Identify which cell holds the provided text, then report its [X, Y] central coordinate. 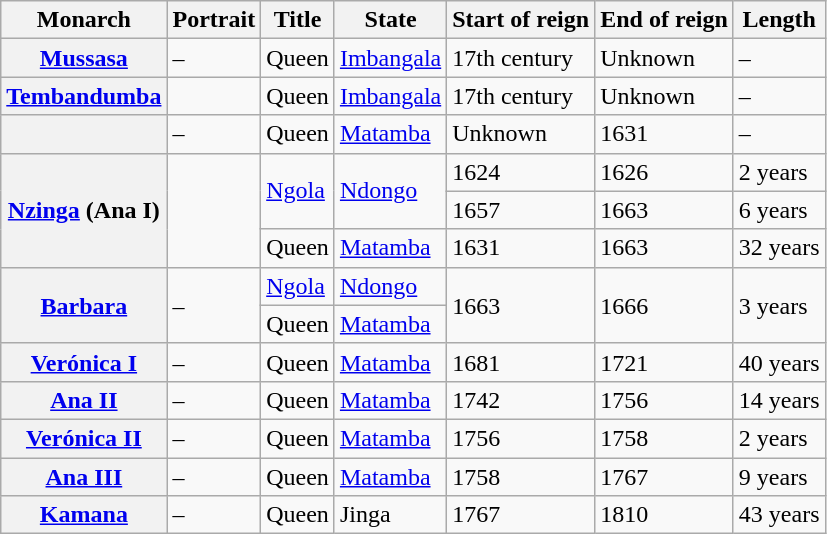
1624 [521, 172]
1657 [521, 210]
Barbara [84, 305]
1742 [521, 400]
Portrait [214, 20]
Kamana [84, 515]
43 years [779, 515]
Jinga [390, 515]
Ana II [84, 400]
1721 [664, 362]
40 years [779, 362]
Length [779, 20]
Mussasa [84, 58]
Ana III [84, 477]
Title [298, 20]
1666 [664, 305]
1681 [521, 362]
14 years [779, 400]
3 years [779, 305]
Start of reign [521, 20]
1810 [664, 515]
9 years [779, 477]
32 years [779, 248]
Nzinga (Ana I) [84, 210]
1626 [664, 172]
Monarch [84, 20]
State [390, 20]
Verónica II [84, 438]
End of reign [664, 20]
6 years [779, 210]
Verónica I [84, 362]
Tembandumba [84, 96]
